Return the [X, Y] coordinate for the center point of the cell that contains the specified text.  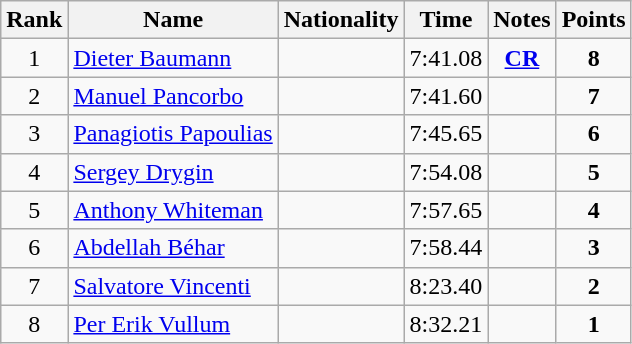
Rank [34, 20]
Sergey Drygin [173, 172]
Nationality [341, 20]
8:32.21 [446, 324]
7:45.65 [446, 134]
7:58.44 [446, 248]
CR [522, 58]
Panagiotis Papoulias [173, 134]
8:23.40 [446, 286]
Per Erik Vullum [173, 324]
Time [446, 20]
Salvatore Vincenti [173, 286]
Abdellah Béhar [173, 248]
7:41.08 [446, 58]
Anthony Whiteman [173, 210]
Dieter Baumann [173, 58]
Points [594, 20]
Notes [522, 20]
7:54.08 [446, 172]
Manuel Pancorbo [173, 96]
7:41.60 [446, 96]
Name [173, 20]
7:57.65 [446, 210]
